Detect which cell encompasses the target text, then output its (x, y) center coordinate. 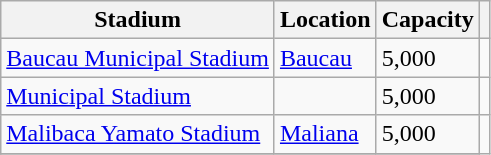
Municipal Stadium (138, 96)
Stadium (138, 20)
Capacity (428, 20)
Maliana (325, 134)
Location (325, 20)
Malibaca Yamato Stadium (138, 134)
Baucau Municipal Stadium (138, 58)
Baucau (325, 58)
